For the text-containing cell, return its midpoint in (X, Y) coordinate format. 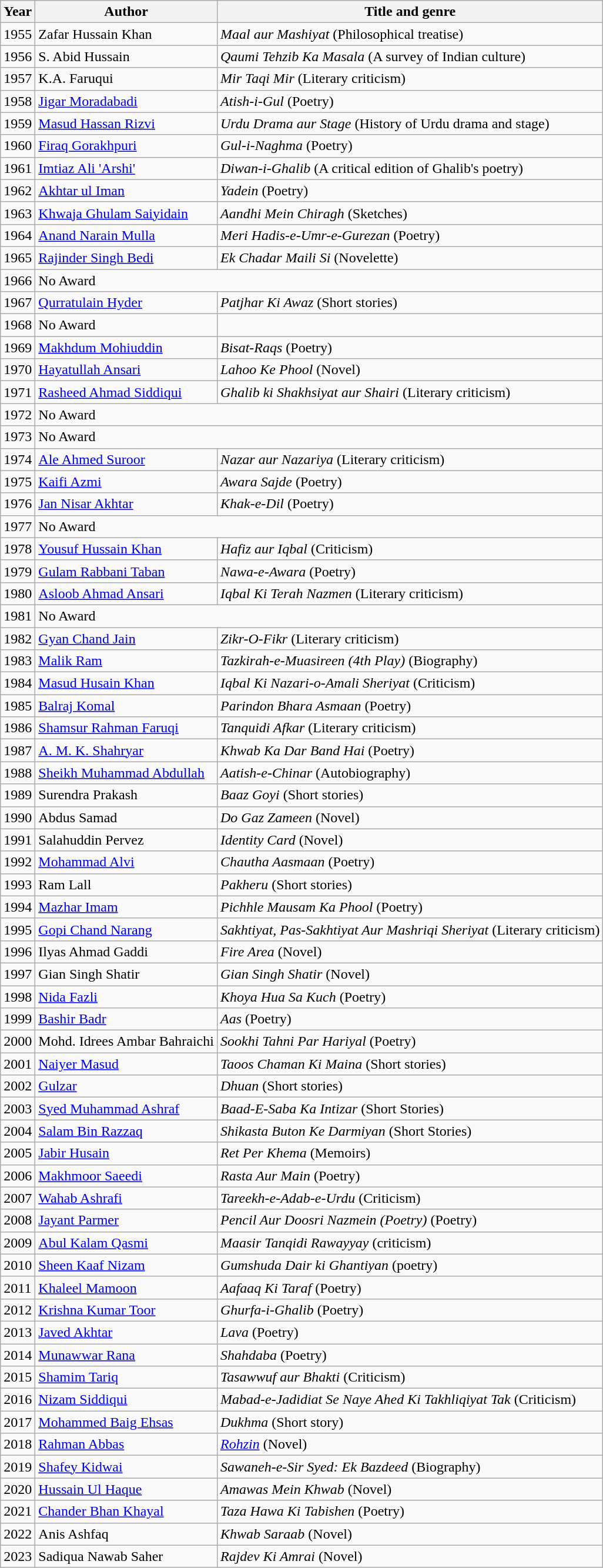
Bashir Badr (126, 1019)
2005 (18, 1153)
K.A. Faruqui (126, 79)
Wahab Ashrafi (126, 1198)
Dukhma (Short story) (410, 1422)
Gulam Rabbani Taban (126, 571)
1995 (18, 929)
Gian Singh Shatir (126, 974)
Diwan-i-Ghalib (A critical edition of Ghalib's poetry) (410, 168)
1955 (18, 34)
1980 (18, 593)
Aatish-e-Chinar (Autobiography) (410, 773)
Gumshuda Dair ki Ghantiyan (poetry) (410, 1265)
Mohammad Alvi (126, 862)
Rajinder Singh Bedi (126, 258)
Awara Sajde (Poetry) (410, 482)
Makhdum Mohiuddin (126, 348)
Pakheru (Short stories) (410, 885)
Title and genre (410, 12)
2011 (18, 1287)
Ram Lall (126, 885)
Taza Hawa Ki Tabishen (Poetry) (410, 1512)
Gopi Chand Narang (126, 929)
Salam Bin Razzaq (126, 1131)
1987 (18, 750)
Fire Area (Novel) (410, 952)
Aafaaq Ki Taraf (Poetry) (410, 1287)
Khwaja Ghulam Saiyidain (126, 213)
Dhuan (Short stories) (410, 1086)
Meri Hadis-e-Umr-e-Gurezan (Poetry) (410, 235)
2012 (18, 1310)
Naiyer Masud (126, 1064)
Mir Taqi Mir (Literary criticism) (410, 79)
Shamim Tariq (126, 1377)
Balraj Komal (126, 706)
1966 (18, 281)
Mazhar Imam (126, 907)
1985 (18, 706)
Yadein (Poetry) (410, 191)
Year (18, 12)
1991 (18, 840)
1996 (18, 952)
Khwab Saraab (Novel) (410, 1534)
Atish-i-Gul (Poetry) (410, 101)
Jigar Moradabadi (126, 101)
Sheikh Muhammad Abdullah (126, 773)
2014 (18, 1355)
1961 (18, 168)
Patjhar Ki Awaz (Short stories) (410, 303)
Ale Ahmed Suroor (126, 459)
Salahuddin Pervez (126, 840)
Gulzar (126, 1086)
Nawa-e-Awara (Poetry) (410, 571)
Ret Per Khema (Memoirs) (410, 1153)
Rajdev Ki Amrai (Novel) (410, 1556)
2019 (18, 1467)
Masud Hassan Rizvi (126, 124)
2008 (18, 1220)
1994 (18, 907)
Gian Singh Shatir (Novel) (410, 974)
1979 (18, 571)
Firaq Gorakhpuri (126, 146)
2007 (18, 1198)
Shikasta Buton Ke Darmiyan (Short Stories) (410, 1131)
1992 (18, 862)
Chander Bhan Khayal (126, 1512)
1976 (18, 504)
Sheen Kaaf Nizam (126, 1265)
1984 (18, 683)
A. M. K. Shahryar (126, 750)
Ek Chadar Maili Si (Novelette) (410, 258)
Mabad-e-Jadidiat Se Naye Ahed Ki Takhliqiyat Tak (Criticism) (410, 1400)
2016 (18, 1400)
1999 (18, 1019)
Jayant Parmer (126, 1220)
Zafar Hussain Khan (126, 34)
Surendra Prakash (126, 795)
1983 (18, 661)
Lahoo Ke Phool (Novel) (410, 370)
Iqbal Ki Terah Nazmen (Literary criticism) (410, 593)
1973 (18, 437)
Shamsur Rahman Faruqi (126, 728)
1956 (18, 56)
Zikr-O-Fikr (Literary criticism) (410, 638)
Do Gaz Zameen (Novel) (410, 818)
1958 (18, 101)
2010 (18, 1265)
1970 (18, 370)
Mohd. Idrees Ambar Bahraichi (126, 1042)
2002 (18, 1086)
2000 (18, 1042)
Amawas Mein Khwab (Novel) (410, 1489)
Javed Akhtar (126, 1332)
1975 (18, 482)
Shafey Kidwai (126, 1467)
Pencil Aur Doosri Nazmein (Poetry) (Poetry) (410, 1220)
1978 (18, 549)
Masud Husain Khan (126, 683)
1963 (18, 213)
Lava (Poetry) (410, 1332)
1986 (18, 728)
Hayatullah Ansari (126, 370)
1965 (18, 258)
Bisat-Raqs (Poetry) (410, 348)
2018 (18, 1444)
2006 (18, 1176)
2023 (18, 1556)
Taoos Chaman Ki Maina (Short stories) (410, 1064)
Maasir Tanqidi Rawayyay (criticism) (410, 1243)
Makhmoor Saeedi (126, 1176)
Pichhle Mausam Ka Phool (Poetry) (410, 907)
Munawwar Rana (126, 1355)
Tanquidi Afkar (Literary criticism) (410, 728)
2001 (18, 1064)
1981 (18, 616)
Krishna Kumar Toor (126, 1310)
Tareekh-e-Adab-e-Urdu (Criticism) (410, 1198)
Hussain Ul Haque (126, 1489)
Ghurfa-i-Ghalib (Poetry) (410, 1310)
Nazar aur Nazariya (Literary criticism) (410, 459)
Gul-i-Naghma (Poetry) (410, 146)
Tasawwuf aur Bhakti (Criticism) (410, 1377)
Aas (Poetry) (410, 1019)
Kaifi Azmi (126, 482)
Identity Card (Novel) (410, 840)
1959 (18, 124)
Sadiqua Nawab Saher (126, 1556)
Shahdaba (Poetry) (410, 1355)
Ilyas Ahmad Gaddi (126, 952)
2015 (18, 1377)
1967 (18, 303)
Sookhi Tahni Par Hariyal (Poetry) (410, 1042)
1964 (18, 235)
2004 (18, 1131)
1982 (18, 638)
Iqbal Ki Nazari-o-Amali Sheriyat (Criticism) (410, 683)
2021 (18, 1512)
Nida Fazli (126, 997)
1989 (18, 795)
2013 (18, 1332)
Anis Ashfaq (126, 1534)
Anand Narain Mulla (126, 235)
1957 (18, 79)
Chautha Aasmaan (Poetry) (410, 862)
S. Abid Hussain (126, 56)
1977 (18, 526)
1998 (18, 997)
1972 (18, 415)
Tazkirah-e-Muasireen (4th Play) (Biography) (410, 661)
Syed Muhammad Ashraf (126, 1109)
Rohzin (Novel) (410, 1444)
2009 (18, 1243)
Khak-e-Dil (Poetry) (410, 504)
Jabir Husain (126, 1153)
Qurratulain Hyder (126, 303)
1960 (18, 146)
Gyan Chand Jain (126, 638)
Rasheed Ahmad Siddiqui (126, 392)
1969 (18, 348)
Abdus Samad (126, 818)
Khwab Ka Dar Band Hai (Poetry) (410, 750)
2017 (18, 1422)
Khaleel Mamoon (126, 1287)
Imtiaz Ali 'Arshi' (126, 168)
Hafiz aur Iqbal (Criticism) (410, 549)
1993 (18, 885)
Yousuf Hussain Khan (126, 549)
1968 (18, 325)
Abul Kalam Qasmi (126, 1243)
Baad-E-Saba Ka Intizar (Short Stories) (410, 1109)
Ghalib ki Shakhsiyat aur Shairi (Literary criticism) (410, 392)
Jan Nisar Akhtar (126, 504)
Malik Ram (126, 661)
1997 (18, 974)
Rahman Abbas (126, 1444)
1988 (18, 773)
2003 (18, 1109)
Khoya Hua Sa Kuch (Poetry) (410, 997)
Asloob Ahmad Ansari (126, 593)
2020 (18, 1489)
Rasta Aur Main (Poetry) (410, 1176)
Mohammed Baig Ehsas (126, 1422)
Akhtar ul Iman (126, 191)
Baaz Goyi (Short stories) (410, 795)
Nizam Siddiqui (126, 1400)
1990 (18, 818)
Qaumi Tehzib Ka Masala (A survey of Indian culture) (410, 56)
Sakhtiyat, Pas-Sakhtiyat Aur Mashriqi Sheriyat (Literary criticism) (410, 929)
Sawaneh-e-Sir Syed: Ek Bazdeed (Biography) (410, 1467)
1971 (18, 392)
Aandhi Mein Chiragh (Sketches) (410, 213)
Parindon Bhara Asmaan (Poetry) (410, 706)
1974 (18, 459)
Author (126, 12)
1962 (18, 191)
Urdu Drama aur Stage (History of Urdu drama and stage) (410, 124)
Maal aur Mashiyat (Philosophical treatise) (410, 34)
2022 (18, 1534)
